Find where the given text appears and provide that cell's center as (x, y) coordinate. 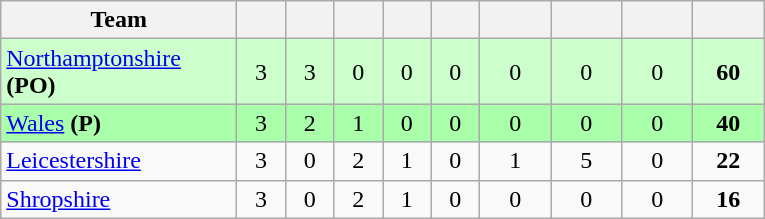
Shropshire (119, 199)
16 (728, 199)
5 (586, 161)
Team (119, 20)
Wales (P) (119, 123)
Northamptonshire (PO) (119, 72)
60 (728, 72)
40 (728, 123)
22 (728, 161)
Leicestershire (119, 161)
